Determine the [x, y] coordinate at the center of the cell enclosing the given text.  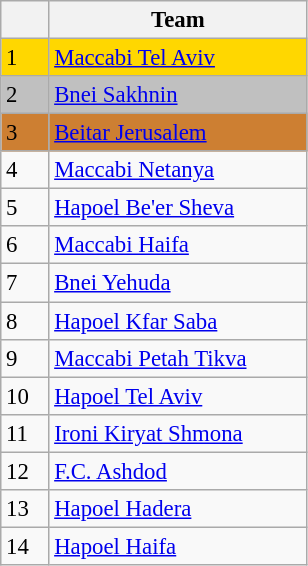
Hapoel Haifa [178, 546]
8 [25, 321]
9 [25, 358]
Maccabi Tel Aviv [178, 58]
Maccabi Haifa [178, 245]
Team [178, 20]
Hapoel Tel Aviv [178, 396]
14 [25, 546]
Hapoel Be'er Sheva [178, 208]
4 [25, 170]
1 [25, 58]
3 [25, 133]
10 [25, 396]
Ironi Kiryat Shmona [178, 433]
5 [25, 208]
7 [25, 283]
Bnei Yehuda [178, 283]
2 [25, 95]
Bnei Sakhnin [178, 95]
Beitar Jerusalem [178, 133]
F.C. Ashdod [178, 471]
Hapoel Kfar Saba [178, 321]
6 [25, 245]
11 [25, 433]
Maccabi Netanya [178, 170]
Hapoel Hadera [178, 509]
12 [25, 471]
Maccabi Petah Tikva [178, 358]
13 [25, 509]
